Determine the (X, Y) coordinate at the center of the cell enclosing the given text.  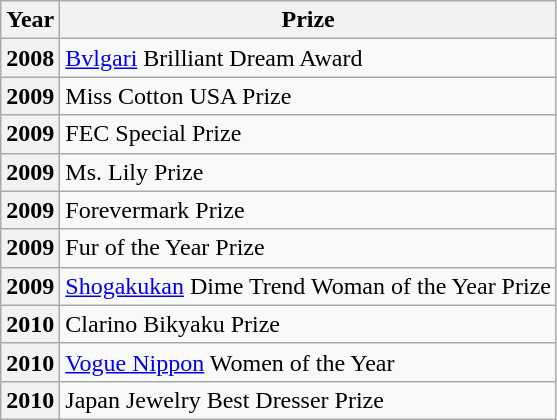
Bvlgari Brilliant Dream Award (308, 58)
Shogakukan Dime Trend Woman of the Year Prize (308, 286)
Miss Cotton USA Prize (308, 96)
2008 (30, 58)
Clarino Bikyaku Prize (308, 324)
Prize (308, 20)
Japan Jewelry Best Dresser Prize (308, 400)
FEC Special Prize (308, 134)
Year (30, 20)
Ms. Lily Prize (308, 172)
Vogue Nippon Women of the Year (308, 362)
Forevermark Prize (308, 210)
Fur of the Year Prize (308, 248)
